Return the [x, y] coordinate for the center point of the cell that contains the specified text.  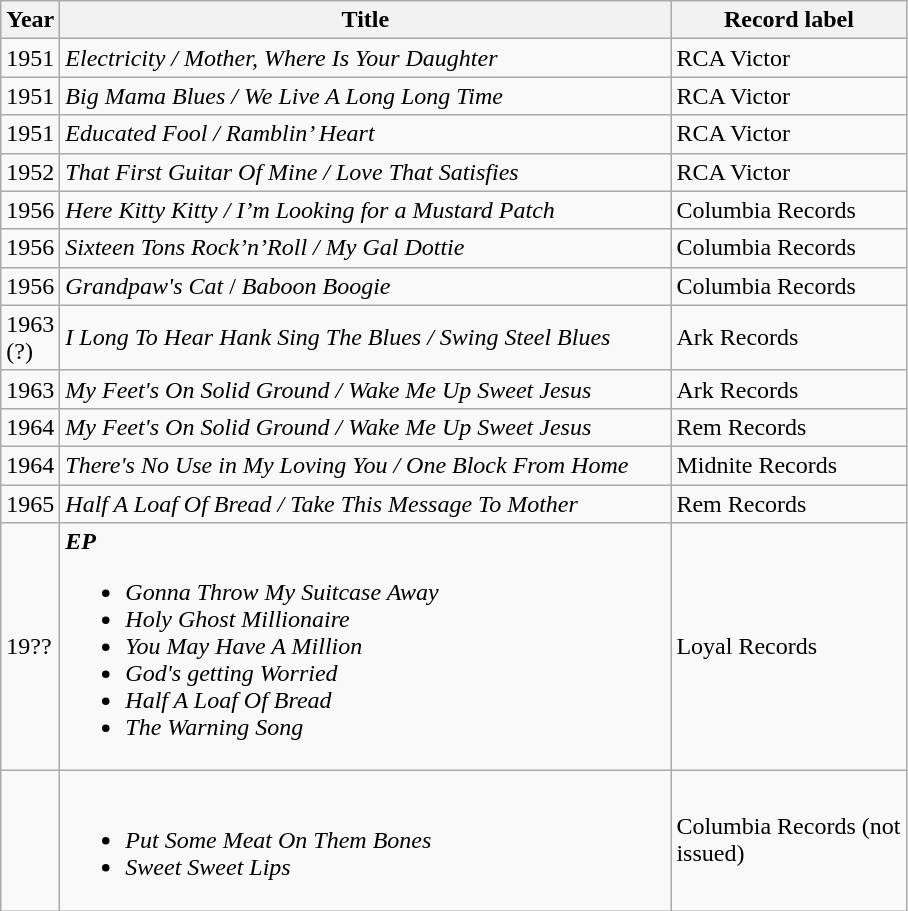
Sixteen Tons Rock’n’Roll / My Gal Dottie [366, 248]
19?? [30, 647]
Title [366, 20]
Year [30, 20]
There's No Use in My Loving You / One Block From Home [366, 465]
Loyal Records [789, 647]
Grandpaw's Cat / Baboon Boogie [366, 286]
That First Guitar Of Mine / Love That Satisfies [366, 172]
1963 (?) [30, 338]
1965 [30, 503]
Educated Fool / Ramblin’ Heart [366, 134]
EPGonna Throw My Suitcase AwayHoly Ghost MillionaireYou May Have A MillionGod's getting WorriedHalf A Loaf Of BreadThe Warning Song [366, 647]
1952 [30, 172]
Columbia Records (not issued) [789, 841]
Big Mama Blues / We Live A Long Long Time [366, 96]
I Long To Hear Hank Sing The Blues / Swing Steel Blues [366, 338]
Put Some Meat On Them BonesSweet Sweet Lips [366, 841]
Midnite Records [789, 465]
Electricity / Mother, Where Is Your Daughter [366, 58]
1963 [30, 389]
Record label [789, 20]
Half A Loaf Of Bread / Take This Message To Mother [366, 503]
Here Kitty Kitty / I’m Looking for a Mustard Patch [366, 210]
